Find where the given text appears and provide that cell's center as [x, y] coordinate. 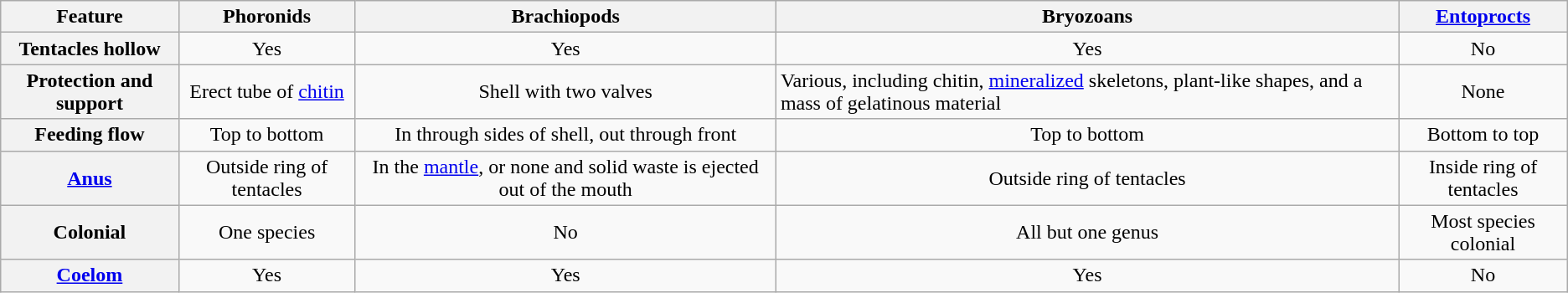
In through sides of shell, out through front [565, 135]
Brachiopods [565, 17]
Phoronids [266, 17]
Various, including chitin, mineralized skeletons, plant-like shapes, and a mass of gelatinous material [1087, 92]
Shell with two valves [565, 92]
Anus [90, 177]
Inside ring of tentacles [1483, 177]
None [1483, 92]
Tentacles hollow [90, 49]
Most species colonial [1483, 233]
Feeding flow [90, 135]
Erect tube of chitin [266, 92]
One species [266, 233]
All but one genus [1087, 233]
Protection and support [90, 92]
Bryozoans [1087, 17]
Feature [90, 17]
In the mantle, or none and solid waste is ejected out of the mouth [565, 177]
Bottom to top [1483, 135]
Coelom [90, 275]
Entoprocts [1483, 17]
Colonial [90, 233]
